Pinpoint the cell where the given text exists, returning its [X, Y] midpoint coordinate. 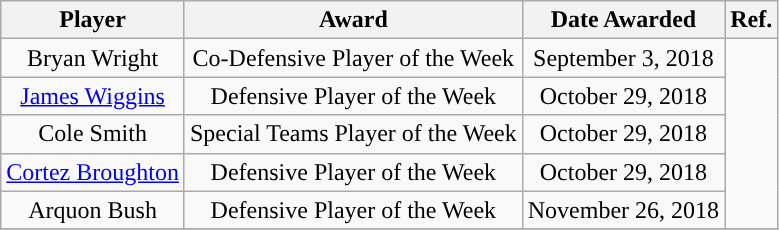
November 26, 2018 [623, 210]
Cortez Broughton [93, 172]
Special Teams Player of the Week [353, 134]
Arquon Bush [93, 210]
James Wiggins [93, 96]
September 3, 2018 [623, 58]
Cole Smith [93, 134]
Date Awarded [623, 20]
Ref. [752, 20]
Award [353, 20]
Co-Defensive Player of the Week [353, 58]
Player [93, 20]
Bryan Wright [93, 58]
